Capture the cell that displays the provided text and extract its [X, Y] central coordinate. 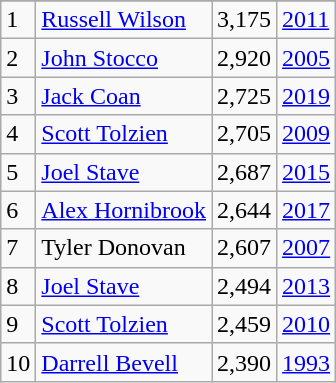
5 [18, 172]
1993 [306, 362]
2,459 [244, 324]
2,607 [244, 248]
2007 [306, 248]
Darrell Bevell [124, 362]
2005 [306, 58]
2,687 [244, 172]
2,920 [244, 58]
John Stocco [124, 58]
2,705 [244, 134]
2015 [306, 172]
9 [18, 324]
2019 [306, 96]
2009 [306, 134]
3,175 [244, 20]
6 [18, 210]
2013 [306, 286]
8 [18, 286]
2010 [306, 324]
7 [18, 248]
1 [18, 20]
2,494 [244, 286]
10 [18, 362]
Jack Coan [124, 96]
2,725 [244, 96]
2,644 [244, 210]
2,390 [244, 362]
4 [18, 134]
Alex Hornibrook [124, 210]
2 [18, 58]
Tyler Donovan [124, 248]
2011 [306, 20]
2017 [306, 210]
Russell Wilson [124, 20]
3 [18, 96]
